Detect which cell encompasses the target text, then output its (x, y) center coordinate. 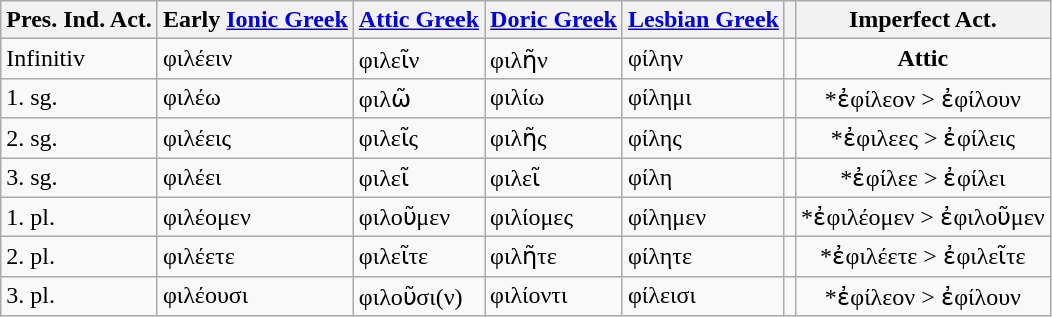
φιλοῦσι(ν) (418, 296)
φιλεῖς (418, 138)
φιλῆς (554, 138)
φιλίω (554, 98)
φίλητε (703, 257)
φιλοῦμεν (418, 217)
Attic Greek (418, 20)
φιλεῖτε (418, 257)
φιλέει (255, 178)
φιλεῖν (418, 59)
2. sg. (80, 138)
Attic (924, 59)
φιλῆτε (554, 257)
*ἐφιλεες > ἐφίλεις (924, 138)
φίλεισι (703, 296)
*ἐφιλέετε > ἐφιλεῖτε (924, 257)
φιλέουσι (255, 296)
Pres. Ind. Act. (80, 20)
2. pl. (80, 257)
Early Ionic Greek (255, 20)
Infinitiv (80, 59)
φίλημεν (703, 217)
φιλέειν (255, 59)
φιλέετε (255, 257)
φιλίομες (554, 217)
Lesbian Greek (703, 20)
3. sg. (80, 178)
φίλημι (703, 98)
1. pl. (80, 217)
Imperfect Act. (924, 20)
*ἐφίλεε > ἐφίλει (924, 178)
φιλῶ (418, 98)
Doric Greek (554, 20)
3. pl. (80, 296)
φίλην (703, 59)
φίλης (703, 138)
*ἐφιλέομεν > ἐφιλοῦμεν (924, 217)
φιλέομεν (255, 217)
φιλίοντι (554, 296)
φίλη (703, 178)
φιλέεις (255, 138)
1. sg. (80, 98)
φιλῆν (554, 59)
φιλέω (255, 98)
